Output the (X, Y) coordinate of the center of the cell containing the given text.  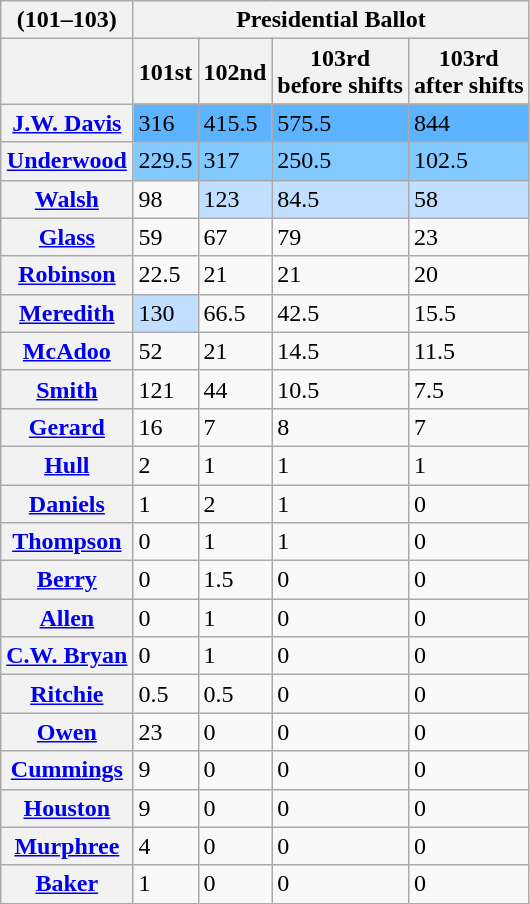
59 (166, 237)
415.5 (235, 123)
67 (235, 237)
Allen (67, 618)
(101–103) (67, 20)
575.5 (340, 123)
Cummings (67, 770)
Smith (67, 389)
66.5 (235, 313)
98 (166, 199)
J.W. Davis (67, 123)
103rdbefore shifts (340, 72)
McAdoo (67, 351)
844 (468, 123)
11.5 (468, 351)
102nd (235, 72)
Houston (67, 808)
15.5 (468, 313)
1.5 (235, 580)
Underwood (67, 161)
Hull (67, 465)
Baker (67, 884)
317 (235, 161)
Walsh (67, 199)
14.5 (340, 351)
4 (166, 846)
Presidential Ballot (331, 20)
42.5 (340, 313)
20 (468, 275)
Berry (67, 580)
44 (235, 389)
Thompson (67, 542)
C.W. Bryan (67, 656)
102.5 (468, 161)
79 (340, 237)
58 (468, 199)
229.5 (166, 161)
Robinson (67, 275)
52 (166, 351)
250.5 (340, 161)
Daniels (67, 503)
Murphree (67, 846)
130 (166, 313)
Gerard (67, 427)
Owen (67, 732)
Ritchie (67, 694)
316 (166, 123)
84.5 (340, 199)
7.5 (468, 389)
10.5 (340, 389)
22.5 (166, 275)
123 (235, 199)
121 (166, 389)
103rdafter shifts (468, 72)
Meredith (67, 313)
8 (340, 427)
16 (166, 427)
Glass (67, 237)
101st (166, 72)
